Provide the [X, Y] coordinate of the cell's center where the given text is located.  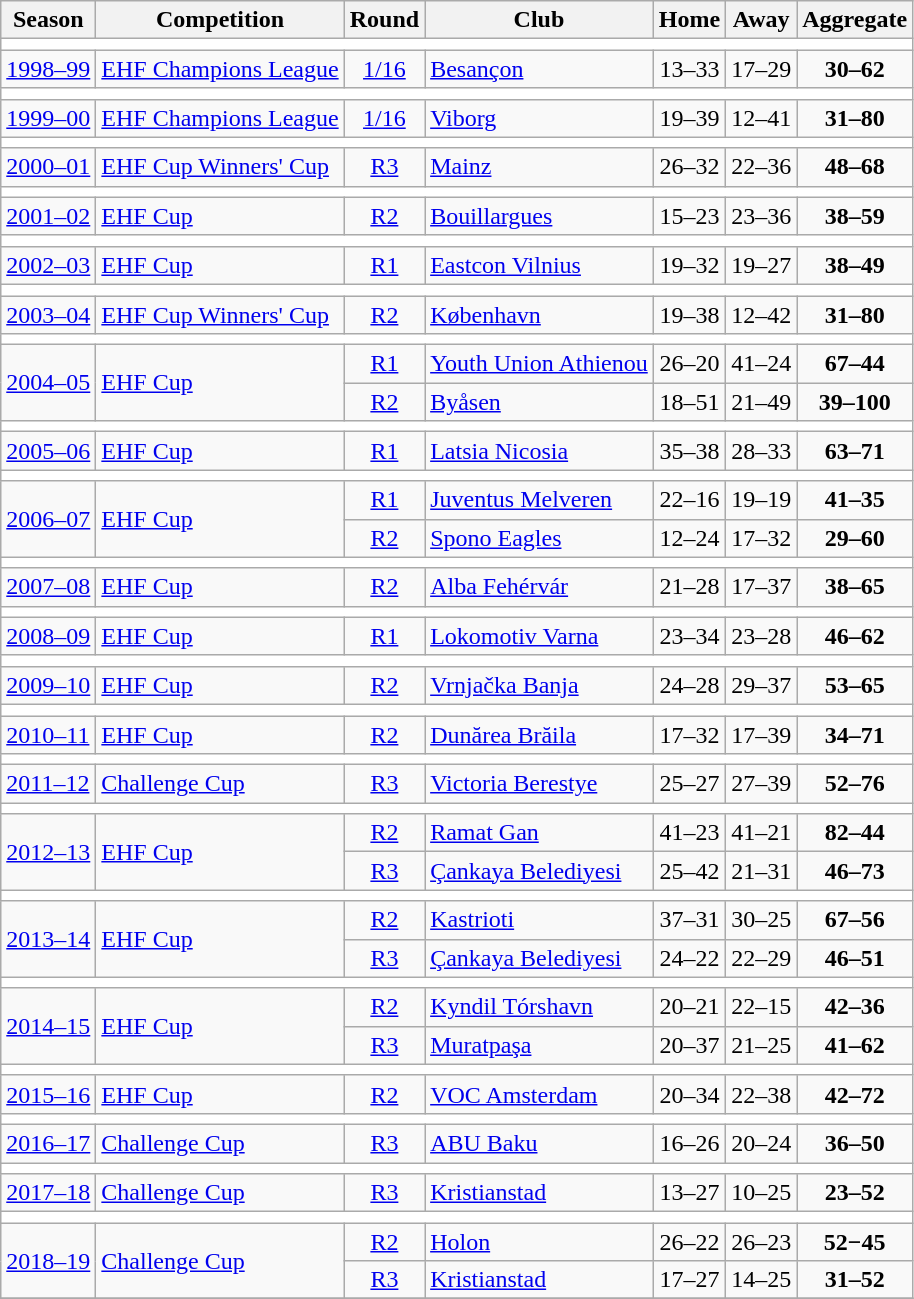
2010–11 [48, 735]
2004–05 [48, 383]
Season [48, 20]
Away [762, 20]
35–38 [689, 451]
17–29 [762, 69]
26–20 [689, 364]
39–100 [855, 402]
2001–02 [48, 216]
12–42 [762, 315]
22–29 [762, 958]
26–23 [762, 1242]
Spono Eagles [540, 538]
Latsia Nicosia [540, 451]
26–32 [689, 167]
2013–14 [48, 939]
37–31 [689, 920]
15–23 [689, 216]
2018–19 [48, 1261]
19–27 [762, 265]
23–34 [689, 636]
12–24 [689, 538]
25–42 [689, 871]
21–49 [762, 402]
Round [384, 20]
63–71 [855, 451]
Competition [220, 20]
42–36 [855, 1007]
36–50 [855, 1143]
19–19 [762, 500]
16–26 [689, 1143]
Dunărea Brăila [540, 735]
38–65 [855, 587]
22–36 [762, 167]
21–31 [762, 871]
29–60 [855, 538]
1999–00 [48, 118]
67–44 [855, 364]
Youth Union Athienou [540, 364]
2017–18 [48, 1193]
38–59 [855, 216]
2015–16 [48, 1094]
41–62 [855, 1045]
46–73 [855, 871]
17–39 [762, 735]
2011–12 [48, 784]
2009–10 [48, 685]
København [540, 315]
2003–04 [48, 315]
Byåsen [540, 402]
31–52 [855, 1280]
24–22 [689, 958]
41–24 [762, 364]
22–38 [762, 1094]
Alba Fehérvár [540, 587]
23–28 [762, 636]
20–37 [689, 1045]
2005–06 [48, 451]
12–41 [762, 118]
2008–09 [48, 636]
1998–99 [48, 69]
41–23 [689, 833]
Eastcon Vilnius [540, 265]
23–36 [762, 216]
46–62 [855, 636]
Muratpaşa [540, 1045]
Aggregate [855, 20]
2016–17 [48, 1143]
2014–15 [48, 1026]
Juventus Melveren [540, 500]
22–16 [689, 500]
48–68 [855, 167]
20–34 [689, 1094]
Home [689, 20]
30–62 [855, 69]
Besançon [540, 69]
27–39 [762, 784]
13–33 [689, 69]
VOC Amsterdam [540, 1094]
2002–03 [48, 265]
Victoria Berestye [540, 784]
Holon [540, 1242]
ABU Baku [540, 1143]
21–28 [689, 587]
46–51 [855, 958]
52−45 [855, 1242]
25–27 [689, 784]
19–32 [689, 265]
82–44 [855, 833]
2000–01 [48, 167]
38–49 [855, 265]
17–27 [689, 1280]
21–25 [762, 1045]
Viborg [540, 118]
2006–07 [48, 519]
Vrnjačka Banja [540, 685]
14–25 [762, 1280]
Lokomotiv Varna [540, 636]
23–52 [855, 1193]
30–25 [762, 920]
20–21 [689, 1007]
22–15 [762, 1007]
19–38 [689, 315]
Kastrioti [540, 920]
17–37 [762, 587]
28–33 [762, 451]
26–22 [689, 1242]
41–35 [855, 500]
Mainz [540, 167]
24–28 [689, 685]
Ramat Gan [540, 833]
Kyndil Tórshavn [540, 1007]
29–37 [762, 685]
10–25 [762, 1193]
19–39 [689, 118]
18–51 [689, 402]
Club [540, 20]
34–71 [855, 735]
42–72 [855, 1094]
53–65 [855, 685]
Bouillargues [540, 216]
52–76 [855, 784]
20–24 [762, 1143]
2012–13 [48, 852]
13–27 [689, 1193]
67–56 [855, 920]
41–21 [762, 833]
2007–08 [48, 587]
